Provide the (X, Y) coordinate of the cell's center where the given text is located.  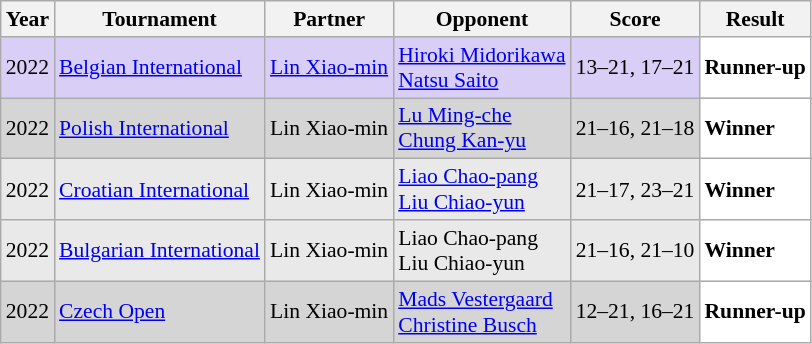
Result (754, 19)
Polish International (160, 128)
Score (636, 19)
Mads Vestergaard Christine Busch (482, 312)
21–16, 21–10 (636, 250)
Partner (329, 19)
13–21, 17–21 (636, 68)
Croatian International (160, 190)
Czech Open (160, 312)
Hiroki Midorikawa Natsu Saito (482, 68)
Bulgarian International (160, 250)
Year (28, 19)
Tournament (160, 19)
21–16, 21–18 (636, 128)
12–21, 16–21 (636, 312)
Belgian International (160, 68)
Opponent (482, 19)
21–17, 23–21 (636, 190)
Lu Ming-che Chung Kan-yu (482, 128)
